From the cell containing the given text, extract its center point as (x, y) coordinate. 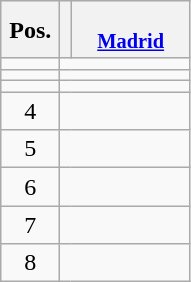
8 (30, 263)
5 (30, 149)
Madrid (131, 30)
6 (30, 187)
4 (30, 111)
7 (30, 225)
Pos. (30, 30)
